Return (X, Y) of the center of cell containing provided text 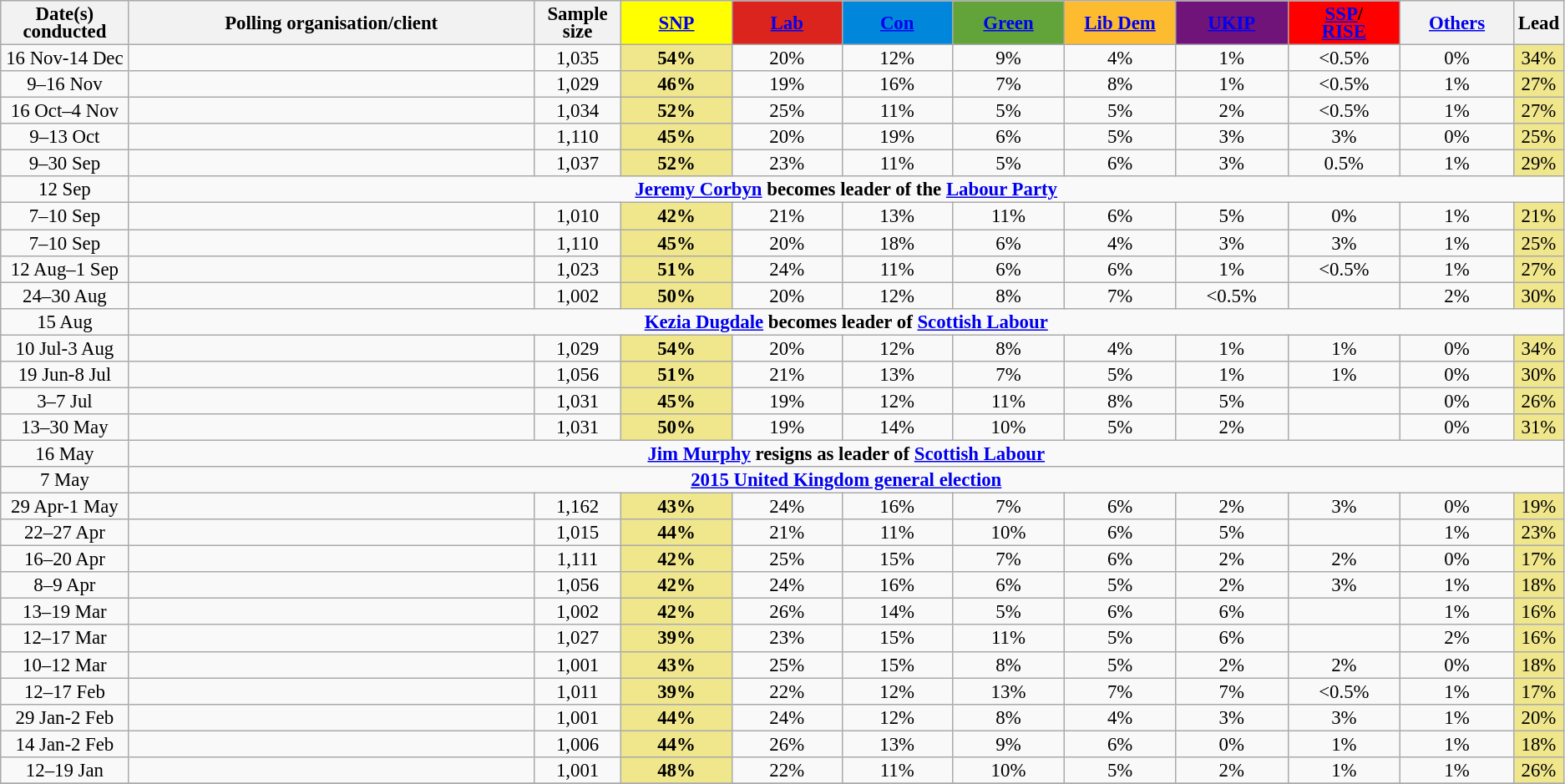
1,162 (577, 507)
Kezia Dugdale becomes leader of Scottish Labour (846, 321)
Green (1009, 23)
14 Jan-2 Feb (65, 744)
12–17 Feb (65, 691)
10–12 Mar (65, 665)
1,010 (577, 216)
Others (1457, 23)
10 Jul-3 Aug (65, 348)
Jim Murphy resigns as leader of Scottish Labour (846, 453)
13–19 Mar (65, 612)
12–19 Jan (65, 771)
7 May (65, 480)
22–27 Apr (65, 533)
Jeremy Corbyn becomes leader of the Labour Party (846, 190)
Lab (787, 23)
31% (1538, 427)
16–20 Apr (65, 559)
Polling organisation/client (331, 23)
Date(s)conducted (65, 23)
SNP (676, 23)
9–16 Nov (65, 84)
29% (1538, 164)
46% (676, 84)
8–9 Apr (65, 585)
12 Sep (65, 190)
16 Oct–4 Nov (65, 111)
SSP/RISE (1345, 23)
1,011 (577, 691)
1,037 (577, 164)
48% (676, 771)
1,035 (577, 58)
19 Jun-8 Jul (65, 375)
1,034 (577, 111)
13–30 May (65, 427)
1,015 (577, 533)
1,027 (577, 639)
16 Nov-14 Dec (65, 58)
12 Aug–1 Sep (65, 269)
1,006 (577, 744)
UKIP (1231, 23)
Lead (1538, 23)
16 May (65, 453)
3–7 Jul (65, 401)
2015 United Kingdom general election (846, 480)
12–17 Mar (65, 639)
29 Apr-1 May (65, 507)
Con (897, 23)
15 Aug (65, 321)
Lib Dem (1121, 23)
9–13 Oct (65, 137)
0.5% (1345, 164)
1,023 (577, 269)
24–30 Aug (65, 296)
Sample size (577, 23)
9–30 Sep (65, 164)
1,111 (577, 559)
29 Jan-2 Feb (65, 717)
